Pinpoint the cell where the given text exists, returning its (X, Y) midpoint coordinate. 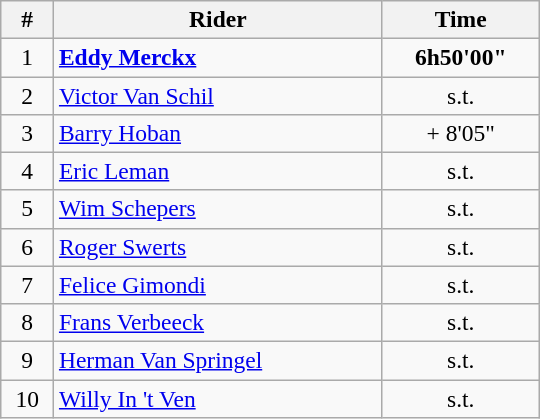
10 (28, 398)
Eric Leman (218, 171)
Victor Van Schil (218, 95)
1 (28, 57)
+ 8'05" (460, 133)
Roger Swerts (218, 247)
Eddy Merckx (218, 57)
Time (460, 19)
Frans Verbeeck (218, 322)
8 (28, 322)
# (28, 19)
Barry Hoban (218, 133)
Wim Schepers (218, 209)
Willy In 't Ven (218, 398)
9 (28, 360)
2 (28, 95)
3 (28, 133)
Rider (218, 19)
Felice Gimondi (218, 285)
4 (28, 171)
5 (28, 209)
7 (28, 285)
Herman Van Springel (218, 360)
6 (28, 247)
6h50'00" (460, 57)
